Identify which cell holds the provided text, then report its (x, y) central coordinate. 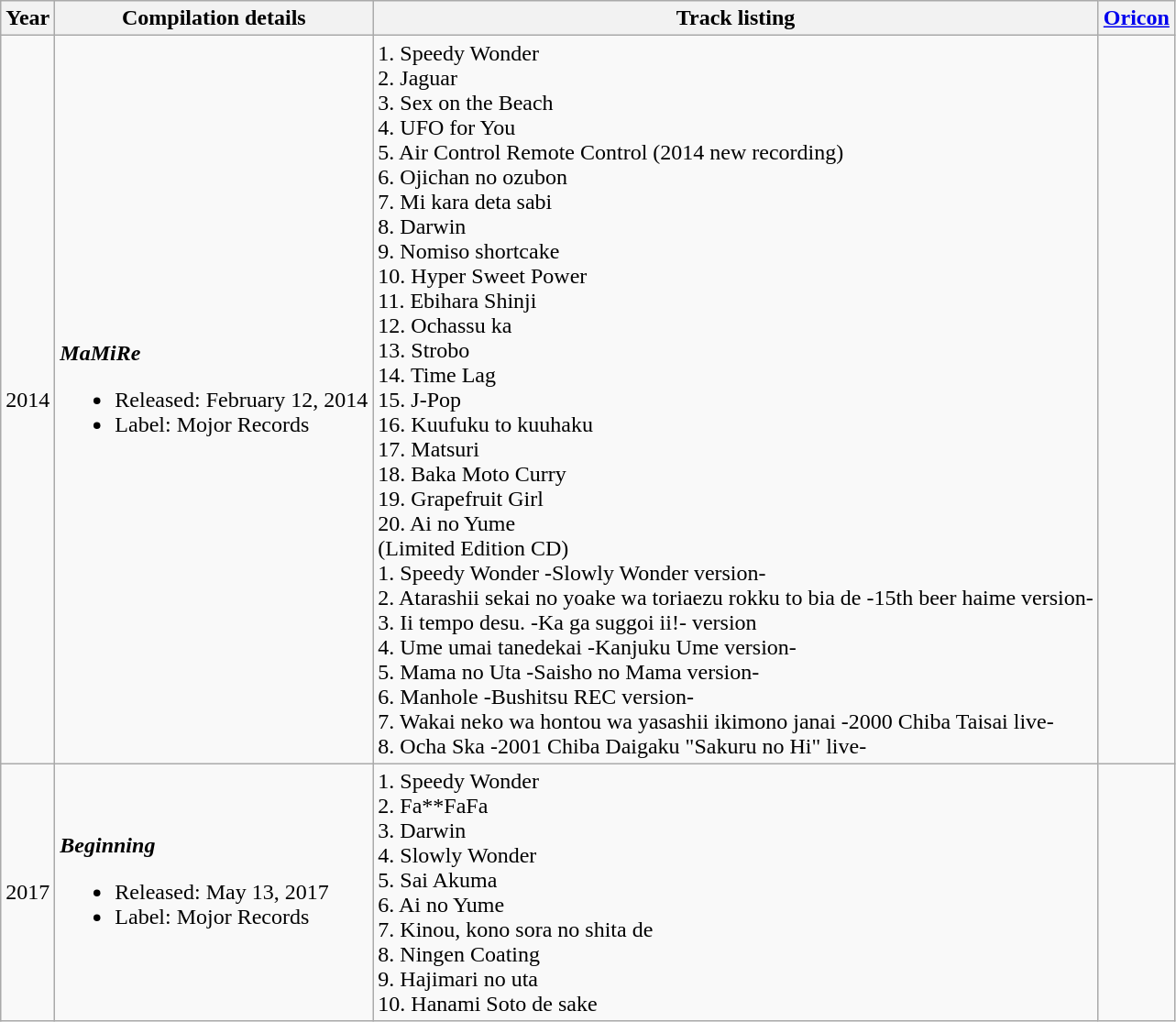
Year (27, 18)
2017 (27, 893)
Oricon (1137, 18)
MaMiReReleased: February 12, 2014Label: Mojor Records (214, 400)
BeginningReleased: May 13, 2017Label: Mojor Records (214, 893)
Track listing (735, 18)
Compilation details (214, 18)
2014 (27, 400)
